Output the (X, Y) coordinate of the center of the cell containing the given text.  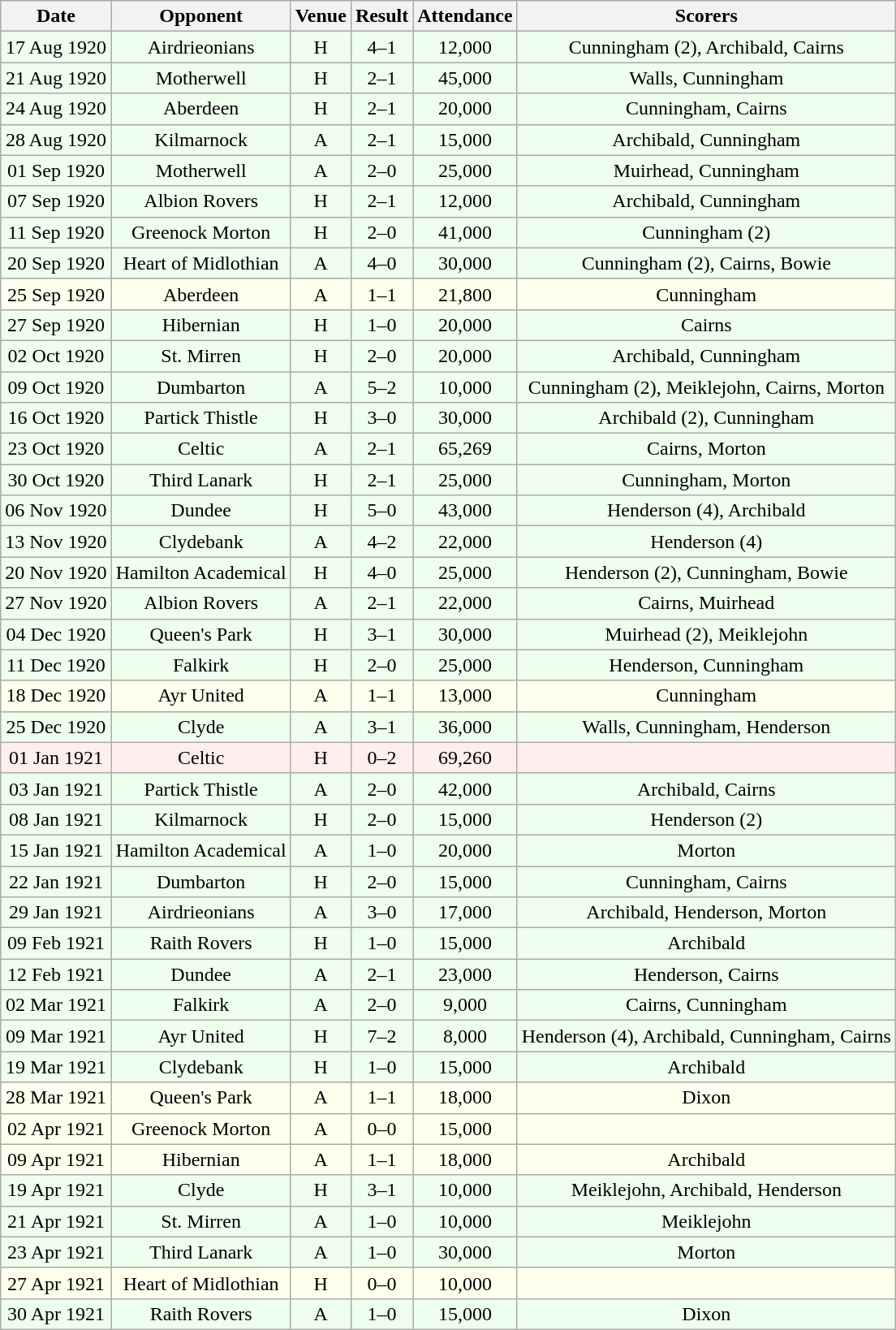
4–1 (381, 47)
Walls, Cunningham, Henderson (706, 727)
02 Oct 1920 (56, 356)
Cunningham (2), Archibald, Cairns (706, 47)
41,000 (465, 232)
Henderson, Cairns (706, 974)
9,000 (465, 1005)
21 Aug 1920 (56, 78)
42,000 (465, 788)
28 Aug 1920 (56, 140)
Henderson (2) (706, 819)
25 Dec 1920 (56, 727)
Henderson (4), Archibald, Cunningham, Cairns (706, 1036)
23 Apr 1921 (56, 1252)
19 Apr 1921 (56, 1190)
Meiklejohn, Archibald, Henderson (706, 1190)
Cairns, Cunningham (706, 1005)
Muirhead (2), Meiklejohn (706, 634)
11 Dec 1920 (56, 665)
17 Aug 1920 (56, 47)
02 Apr 1921 (56, 1129)
04 Dec 1920 (56, 634)
4–2 (381, 542)
20 Sep 1920 (56, 263)
Cunningham, Morton (706, 480)
27 Sep 1920 (56, 325)
16 Oct 1920 (56, 418)
Result (381, 16)
43,000 (465, 511)
Opponent (201, 16)
27 Apr 1921 (56, 1283)
Venue (321, 16)
09 Mar 1921 (56, 1036)
Archibald (2), Cunningham (706, 418)
Cairns (706, 325)
5–2 (381, 387)
Cunningham (2) (706, 232)
18 Dec 1920 (56, 696)
23 Oct 1920 (56, 449)
22 Jan 1921 (56, 881)
Date (56, 16)
Cunningham (2), Meiklejohn, Cairns, Morton (706, 387)
Walls, Cunningham (706, 78)
69,260 (465, 758)
Archibald, Cairns (706, 788)
5–0 (381, 511)
21 Apr 1921 (56, 1221)
7–2 (381, 1036)
09 Apr 1921 (56, 1159)
Henderson, Cunningham (706, 665)
06 Nov 1920 (56, 511)
20 Nov 1920 (56, 572)
12 Feb 1921 (56, 974)
0–2 (381, 758)
25 Sep 1920 (56, 294)
36,000 (465, 727)
13 Nov 1920 (56, 542)
24 Aug 1920 (56, 109)
03 Jan 1921 (56, 788)
29 Jan 1921 (56, 913)
01 Sep 1920 (56, 171)
13,000 (465, 696)
27 Nov 1920 (56, 603)
01 Jan 1921 (56, 758)
09 Oct 1920 (56, 387)
17,000 (465, 913)
09 Feb 1921 (56, 944)
Henderson (4) (706, 542)
Muirhead, Cunningham (706, 171)
19 Mar 1921 (56, 1067)
23,000 (465, 974)
08 Jan 1921 (56, 819)
Henderson (2), Cunningham, Bowie (706, 572)
8,000 (465, 1036)
15 Jan 1921 (56, 850)
Archibald, Henderson, Morton (706, 913)
21,800 (465, 294)
Cairns, Morton (706, 449)
65,269 (465, 449)
Scorers (706, 16)
11 Sep 1920 (56, 232)
Henderson (4), Archibald (706, 511)
07 Sep 1920 (56, 201)
02 Mar 1921 (56, 1005)
Cunningham (2), Cairns, Bowie (706, 263)
Meiklejohn (706, 1221)
Cairns, Muirhead (706, 603)
30 Oct 1920 (56, 480)
30 Apr 1921 (56, 1314)
Attendance (465, 16)
45,000 (465, 78)
28 Mar 1921 (56, 1098)
